Scan for the cell matching the given text and deliver its (X, Y) coordinate at center. 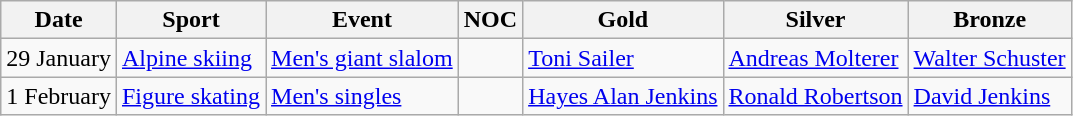
Men's giant slalom (362, 58)
Hayes Alan Jenkins (623, 96)
Andreas Molterer (816, 58)
David Jenkins (990, 96)
Toni Sailer (623, 58)
1 February (59, 96)
29 January (59, 58)
Alpine skiing (190, 58)
Ronald Robertson (816, 96)
Date (59, 20)
NOC (490, 20)
Sport (190, 20)
Men's singles (362, 96)
Walter Schuster (990, 58)
Silver (816, 20)
Gold (623, 20)
Event (362, 20)
Figure skating (190, 96)
Bronze (990, 20)
